Identify which cell holds the provided text, then report its [X, Y] central coordinate. 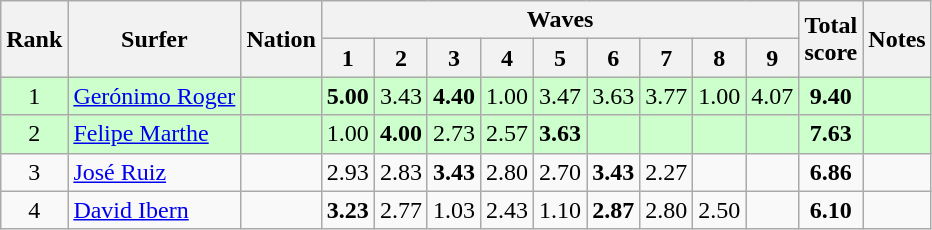
6.86 [831, 172]
2.50 [720, 210]
5.00 [348, 96]
4.40 [454, 96]
Gerónimo Roger [154, 96]
Totalscore [831, 39]
4.07 [772, 96]
1.03 [454, 210]
3.77 [666, 96]
1.10 [560, 210]
David Ibern [154, 210]
9.40 [831, 96]
2.77 [400, 210]
2.70 [560, 172]
6.10 [831, 210]
2.27 [666, 172]
Waves [560, 20]
4.00 [400, 134]
Nation [281, 39]
2.83 [400, 172]
Rank [34, 39]
3.47 [560, 96]
2.73 [454, 134]
7.63 [831, 134]
2.43 [506, 210]
Notes [897, 39]
José Ruiz [154, 172]
9 [772, 58]
6 [614, 58]
5 [560, 58]
Surfer [154, 39]
2.87 [614, 210]
Felipe Marthe [154, 134]
2.93 [348, 172]
8 [720, 58]
3.23 [348, 210]
7 [666, 58]
2.57 [506, 134]
